From the cell containing the given text, extract its center point as (x, y) coordinate. 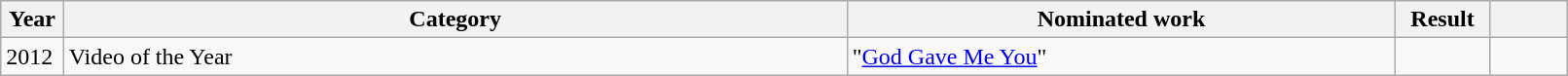
2012 (32, 57)
Video of the Year (456, 57)
Category (456, 19)
Year (32, 19)
"God Gave Me You" (1121, 57)
Nominated work (1121, 19)
Result (1442, 19)
